From the cell containing the given text, extract its center point as [X, Y] coordinate. 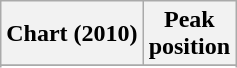
Chart (2010) [72, 34]
Peakposition [189, 34]
